For the text-containing cell, return its midpoint in (x, y) coordinate format. 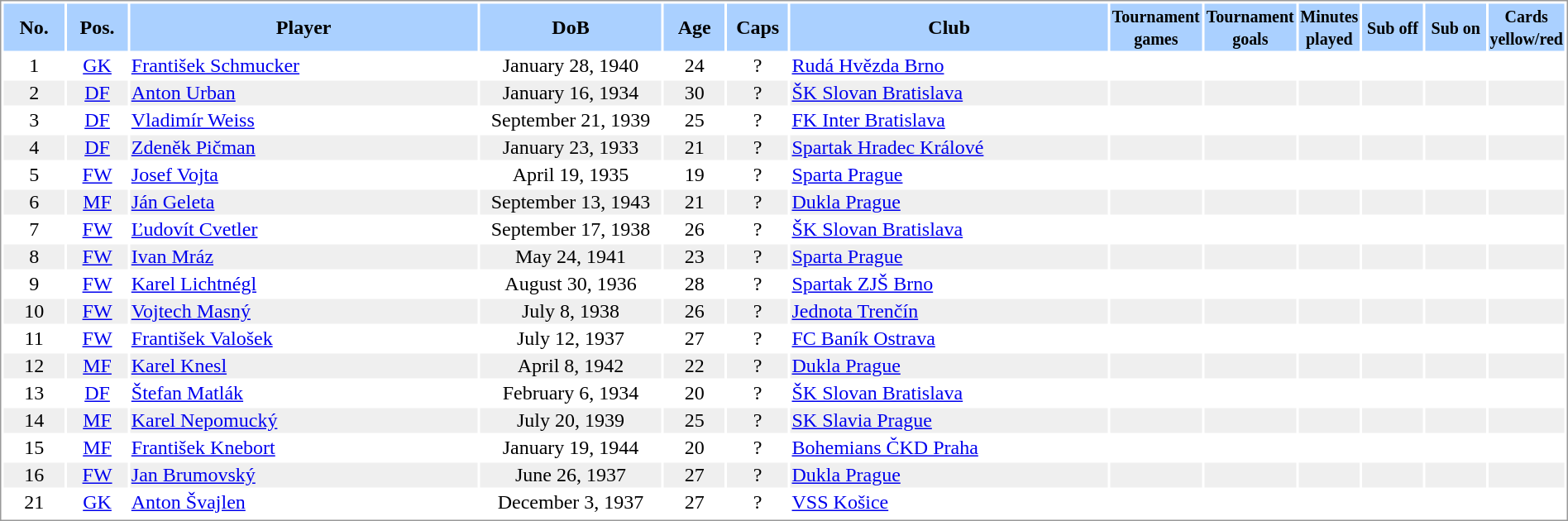
September 21, 1939 (571, 120)
1 (33, 65)
Pos. (98, 26)
11 (33, 338)
Spartak Hradec Králové (949, 148)
Zdeněk Pičman (304, 148)
František Schmucker (304, 65)
Ľudovít Cvetler (304, 229)
September 13, 1943 (571, 203)
Spartak ZJŠ Brno (949, 284)
December 3, 1937 (571, 502)
Štefan Matlák (304, 393)
July 8, 1938 (571, 312)
Caps (758, 26)
April 19, 1935 (571, 174)
Karel Nepomucký (304, 421)
Vojtech Masný (304, 312)
23 (695, 257)
Ivan Mráz (304, 257)
22 (695, 366)
Jan Brumovský (304, 476)
28 (695, 284)
May 24, 1941 (571, 257)
September 17, 1938 (571, 229)
10 (33, 312)
13 (33, 393)
3 (33, 120)
30 (695, 93)
4 (33, 148)
František Knebort (304, 447)
Minutesplayed (1329, 26)
Age (695, 26)
16 (33, 476)
14 (33, 421)
Sub off (1393, 26)
January 28, 1940 (571, 65)
8 (33, 257)
Club (949, 26)
12 (33, 366)
Rudá Hvězda Brno (949, 65)
Karel Lichtnégl (304, 284)
FK Inter Bratislava (949, 120)
January 19, 1944 (571, 447)
19 (695, 174)
7 (33, 229)
DoB (571, 26)
Cardsyellow/red (1527, 26)
24 (695, 65)
July 12, 1937 (571, 338)
Ján Geleta (304, 203)
July 20, 1939 (571, 421)
9 (33, 284)
Jednota Trenčín (949, 312)
January 16, 1934 (571, 93)
6 (33, 203)
Karel Knesl (304, 366)
Anton Švajlen (304, 502)
Player (304, 26)
No. (33, 26)
Anton Urban (304, 93)
June 26, 1937 (571, 476)
August 30, 1936 (571, 284)
Bohemians ČKD Praha (949, 447)
Tournamentgoals (1250, 26)
15 (33, 447)
VSS Košice (949, 502)
5 (33, 174)
2 (33, 93)
January 23, 1933 (571, 148)
April 8, 1942 (571, 366)
František Valošek (304, 338)
FC Baník Ostrava (949, 338)
Tournamentgames (1156, 26)
Josef Vojta (304, 174)
SK Slavia Prague (949, 421)
Vladimír Weiss (304, 120)
Sub on (1456, 26)
February 6, 1934 (571, 393)
